Output the (X, Y) coordinate of the center of the cell containing the given text.  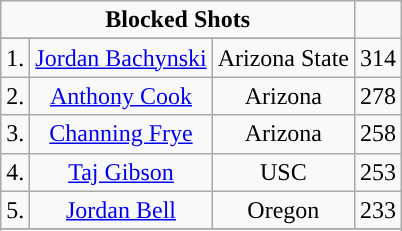
Channing Frye (121, 134)
Oregon (283, 210)
Jordan Bachynski (121, 58)
Anthony Cook (121, 96)
4. (16, 172)
233 (378, 210)
3. (16, 134)
USC (283, 172)
Taj Gibson (121, 172)
278 (378, 96)
1. (16, 58)
2. (16, 96)
253 (378, 172)
Jordan Bell (121, 210)
314 (378, 58)
Blocked Shots (178, 20)
Arizona State (283, 58)
5. (16, 210)
258 (378, 134)
